Identify which cell holds the provided text, then report its [x, y] central coordinate. 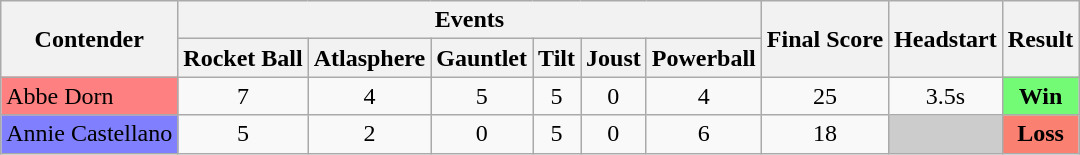
Atlasphere [370, 58]
Contender [90, 39]
Gauntlet [482, 58]
Final Score [824, 39]
Tilt [557, 58]
6 [704, 134]
Rocket Ball [243, 58]
Abbe Dorn [90, 96]
18 [824, 134]
2 [370, 134]
Loss [1040, 134]
3.5s [946, 96]
Joust [613, 58]
Headstart [946, 39]
Annie Castellano [90, 134]
Events [470, 20]
Win [1040, 96]
7 [243, 96]
Powerball [704, 58]
25 [824, 96]
Result [1040, 39]
